Search for the cell housing the specified text and yield its [X, Y] center coordinate. 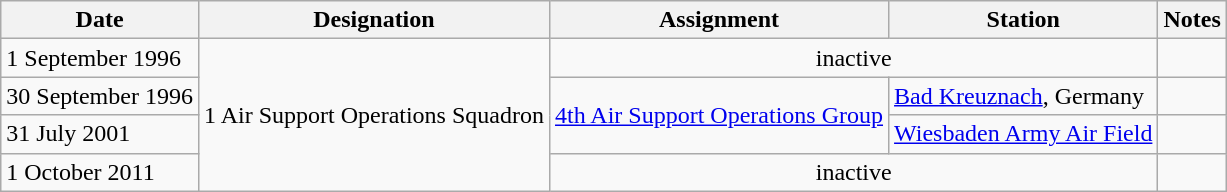
1 Air Support Operations Squadron [374, 115]
4th Air Support Operations Group [718, 115]
31 July 2001 [100, 134]
1 October 2011 [100, 172]
1 September 1996 [100, 58]
Bad Kreuznach, Germany [1024, 96]
Wiesbaden Army Air Field [1024, 134]
Notes [1192, 20]
Date [100, 20]
30 September 1996 [100, 96]
Assignment [718, 20]
Designation [374, 20]
Station [1024, 20]
